Return the (X, Y) coordinate for the center point of the cell that contains the specified text.  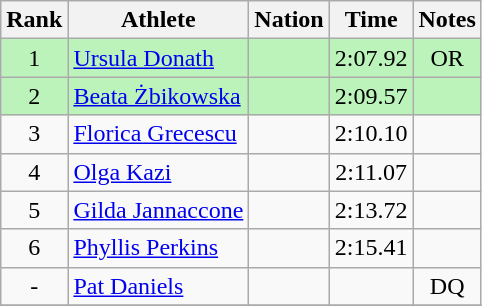
Beata Żbikowska (158, 96)
Rank (34, 20)
4 (34, 172)
Athlete (158, 20)
2:15.41 (371, 248)
OR (447, 58)
2:10.10 (371, 134)
Florica Grecescu (158, 134)
6 (34, 248)
Time (371, 20)
Pat Daniels (158, 286)
Nation (289, 20)
3 (34, 134)
2:07.92 (371, 58)
DQ (447, 286)
Notes (447, 20)
2 (34, 96)
2:11.07 (371, 172)
Gilda Jannaccone (158, 210)
2:13.72 (371, 210)
Ursula Donath (158, 58)
5 (34, 210)
- (34, 286)
Phyllis Perkins (158, 248)
Olga Kazi (158, 172)
2:09.57 (371, 96)
1 (34, 58)
